Determine the [X, Y] coordinate at the center of the cell enclosing the given text.  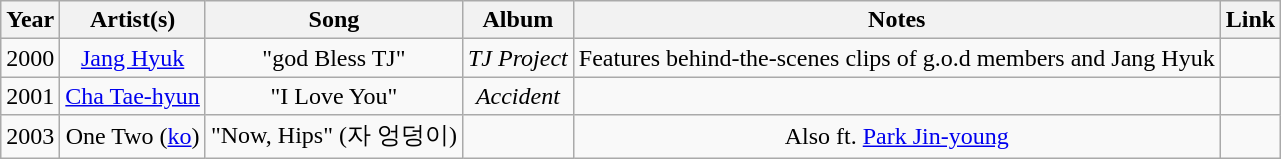
Link [1250, 20]
"god Bless TJ" [334, 58]
Also ft. Park Jin-young [896, 136]
Album [518, 20]
"Now, Hips" (자 엉덩이) [334, 136]
"I Love You" [334, 96]
2000 [30, 58]
Year [30, 20]
Cha Tae-hyun [133, 96]
Song [334, 20]
Notes [896, 20]
Accident [518, 96]
2003 [30, 136]
Features behind-the-scenes clips of g.o.d members and Jang Hyuk [896, 58]
Jang Hyuk [133, 58]
2001 [30, 96]
TJ Project [518, 58]
One Two (ko) [133, 136]
Artist(s) [133, 20]
